Locate the cell with the specified text and output its [x, y] center coordinate. 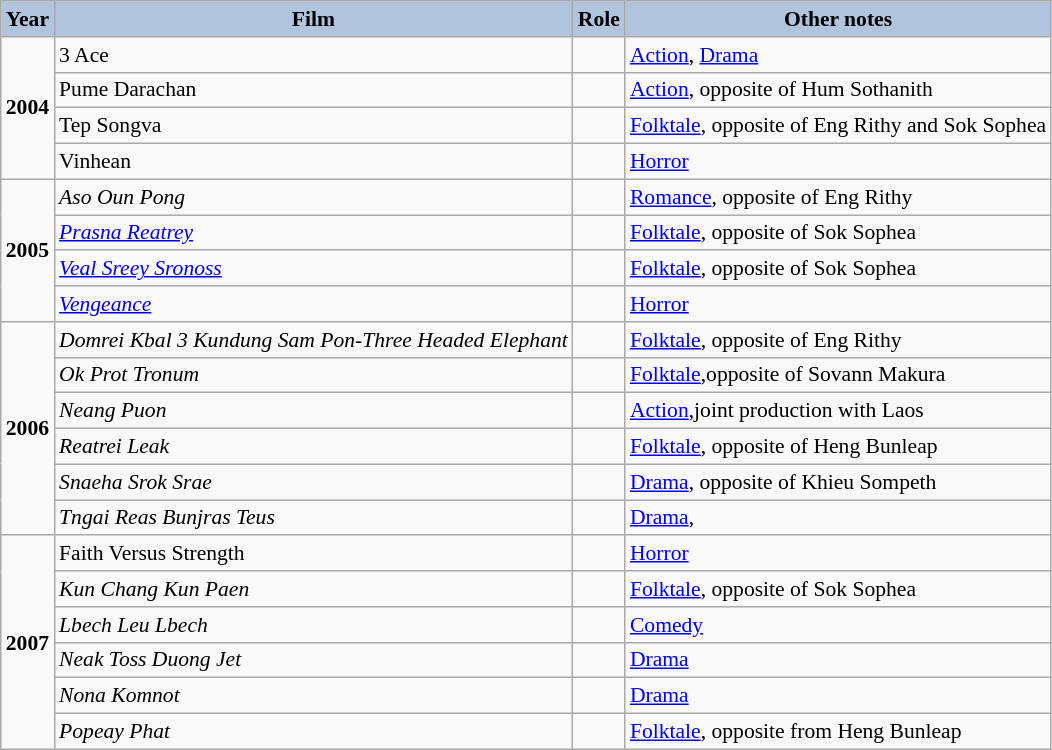
Domrei Kbal 3 Kundung Sam Pon-Three Headed Elephant [314, 340]
Year [28, 19]
Drama, opposite of Khieu Sompeth [838, 482]
3 Ace [314, 55]
Veal Sreey Sronoss [314, 269]
Film [314, 19]
Ok Prot Tronum [314, 375]
Action,joint production with Laos [838, 411]
Neak Toss Duong Jet [314, 660]
Reatrei Leak [314, 447]
2007 [28, 643]
Drama, [838, 518]
Tep Songva [314, 126]
2005 [28, 250]
Folktale, opposite of Eng Rithy [838, 340]
Kun Chang Kun Paen [314, 589]
Vinhean [314, 162]
Action, opposite of Hum Sothanith [838, 90]
Vengeance [314, 304]
Action, Drama [838, 55]
Snaeha Srok Srae [314, 482]
Aso Oun Pong [314, 197]
Folktale, opposite of Eng Rithy and Sok Sophea [838, 126]
Role [599, 19]
Prasna Reatrey [314, 233]
Neang Puon [314, 411]
Tngai Reas Bunjras Teus [314, 518]
Comedy [838, 625]
2004 [28, 108]
Other notes [838, 19]
Folktale, opposite of Heng Bunleap [838, 447]
2006 [28, 429]
Pume Darachan [314, 90]
Folktale, opposite from Heng Bunleap [838, 732]
Lbech Leu Lbech [314, 625]
Nona Komnot [314, 696]
Folktale,opposite of Sovann Makura [838, 375]
Faith Versus Strength [314, 554]
Popeay Phat [314, 732]
Romance, opposite of Eng Rithy [838, 197]
